Find where the given text appears and provide that cell's center as (x, y) coordinate. 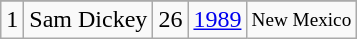
26 (170, 20)
New Mexico (302, 20)
1989 (218, 20)
1 (12, 20)
Sam Dickey (88, 20)
